Find where the given text appears and provide that cell's center as [X, Y] coordinate. 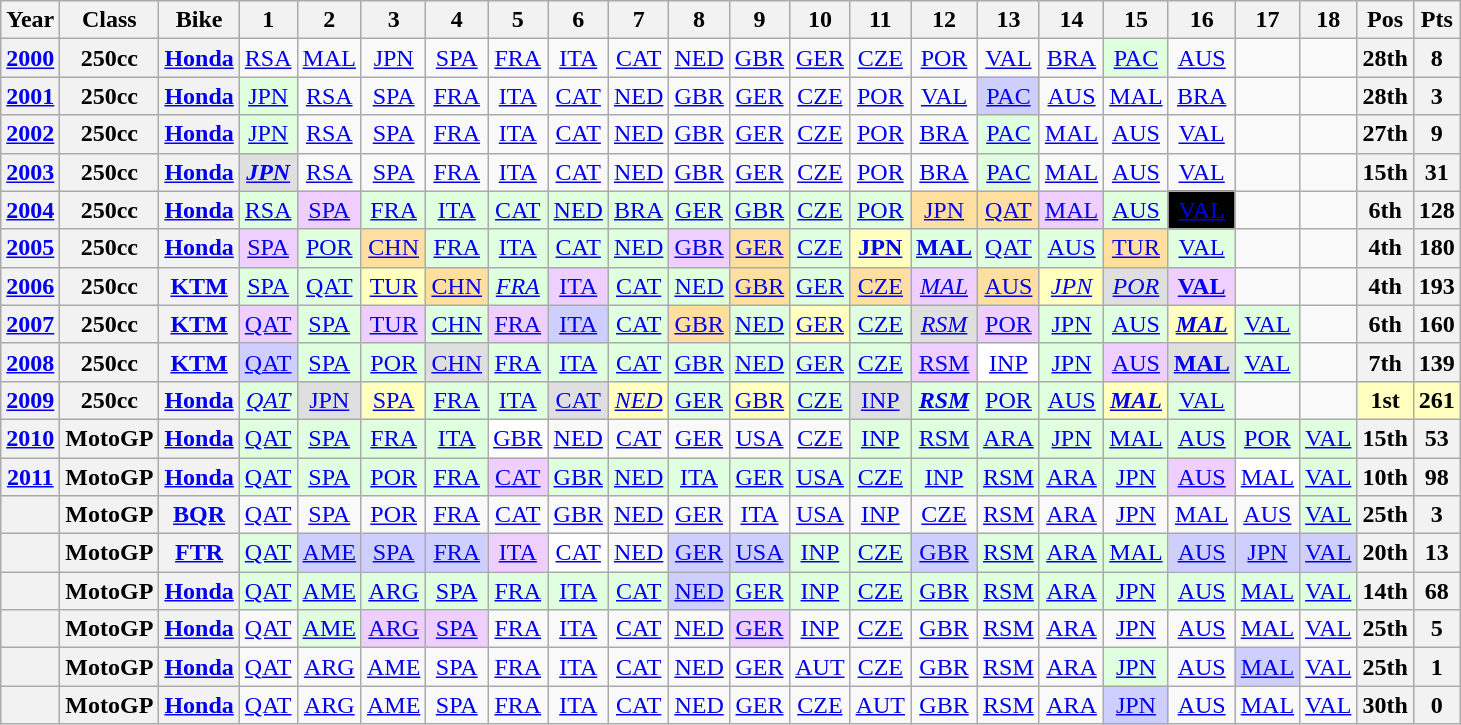
2009 [30, 400]
12 [944, 20]
17 [1267, 20]
15 [1136, 20]
2002 [30, 134]
30th [1385, 705]
139 [1436, 362]
2007 [30, 324]
128 [1436, 210]
261 [1436, 400]
Bike [199, 20]
180 [1436, 248]
14 [1071, 20]
193 [1436, 286]
11 [880, 20]
7th [1385, 362]
14th [1385, 591]
27th [1385, 134]
2 [329, 20]
Year [30, 20]
2011 [30, 477]
Class [110, 20]
2001 [30, 96]
53 [1436, 438]
2006 [30, 286]
BQR [199, 515]
Pts [1436, 20]
20th [1385, 553]
10th [1385, 477]
2004 [30, 210]
FTR [199, 553]
98 [1436, 477]
2000 [30, 58]
18 [1328, 20]
2003 [30, 172]
10 [820, 20]
160 [1436, 324]
Pos [1385, 20]
2005 [30, 248]
7 [638, 20]
1st [1385, 400]
68 [1436, 591]
31 [1436, 172]
2008 [30, 362]
6 [578, 20]
2010 [30, 438]
16 [1202, 20]
0 [1436, 705]
4 [457, 20]
